Determine the (X, Y) coordinate at the center of the cell enclosing the given text.  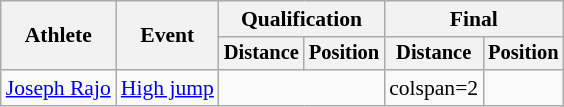
colspan=2 (434, 88)
Qualification (302, 19)
Event (168, 36)
Final (474, 19)
High jump (168, 88)
Athlete (58, 36)
Joseph Rajo (58, 88)
